Output the [x, y] coordinate of the center of the cell containing the given text.  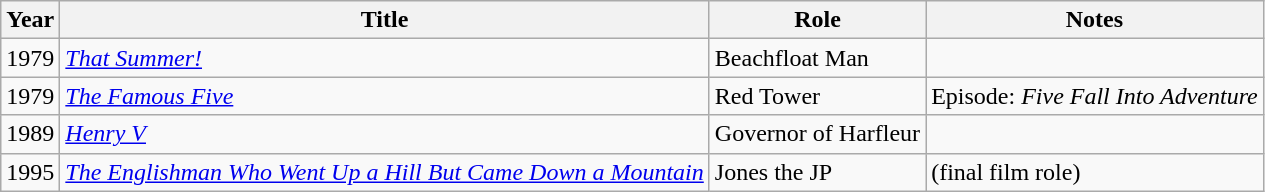
The Englishman Who Went Up a Hill But Came Down a Mountain [385, 172]
Year [30, 20]
1995 [30, 172]
Governor of Harfleur [817, 134]
Role [817, 20]
Notes [1095, 20]
Henry V [385, 134]
That Summer! [385, 58]
Jones the JP [817, 172]
Title [385, 20]
The Famous Five [385, 96]
1989 [30, 134]
Episode: Five Fall Into Adventure [1095, 96]
Red Tower [817, 96]
(final film role) [1095, 172]
Beachfloat Man [817, 58]
